Scan for the cell matching the given text and deliver its [x, y] coordinate at center. 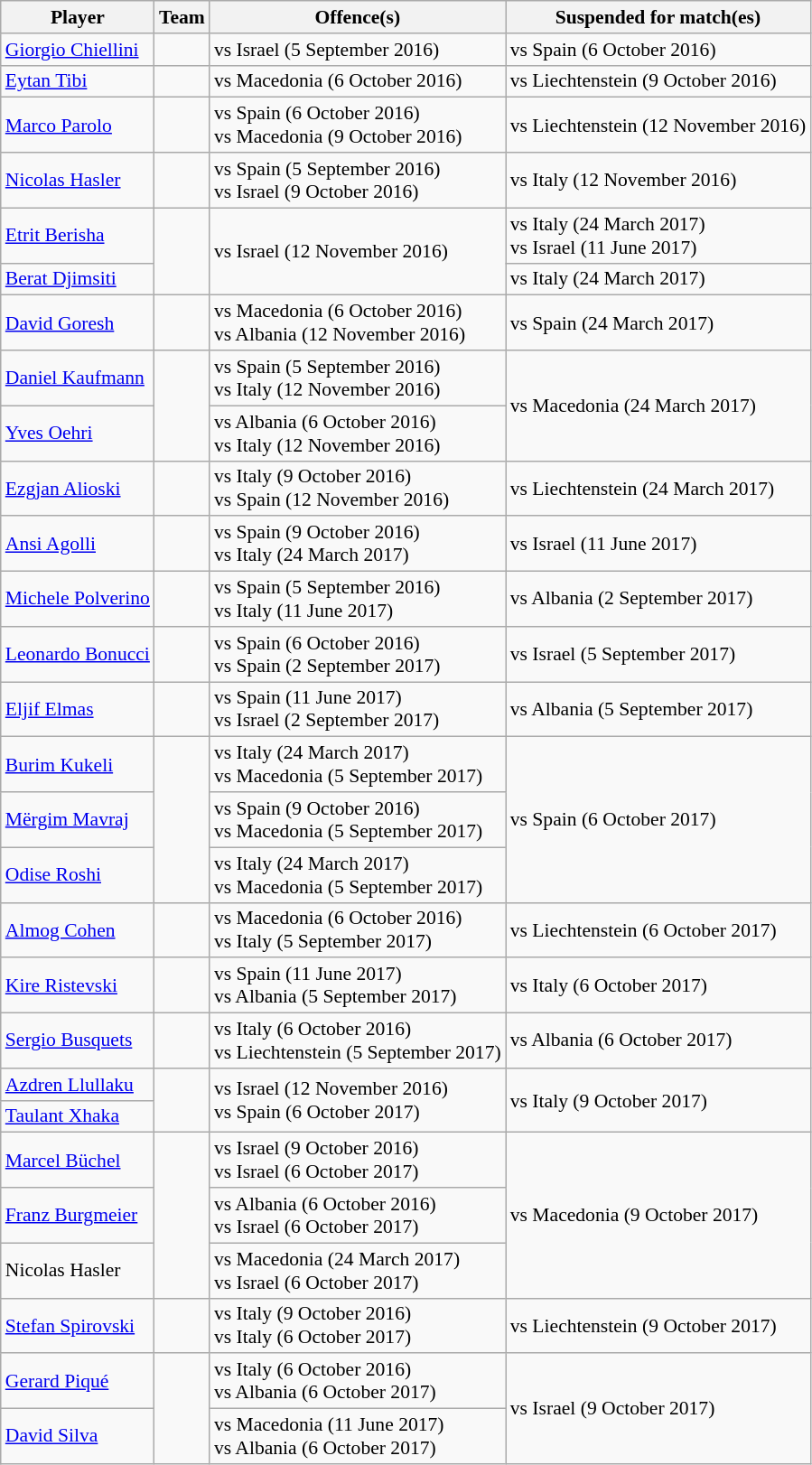
vs Macedonia (6 October 2016) vs Albania (12 November 2016) [358, 323]
Giorgio Chiellini [78, 50]
Ansi Agolli [78, 544]
Leonardo Bonucci [78, 654]
vs Macedonia (6 October 2016) [358, 81]
vs Liechtenstein (9 October 2016) [658, 81]
vs Spain (9 October 2016) vs Italy (24 March 2017) [358, 544]
Eljif Elmas [78, 710]
vs Spain (5 September 2016) vs Italy (11 June 2017) [358, 600]
vs Italy (9 October 2016) vs Italy (6 October 2017) [358, 1326]
vs Macedonia (6 October 2016) vs Italy (5 September 2017) [358, 930]
vs Liechtenstein (6 October 2017) [658, 930]
vs Israel (5 September 2017) [658, 654]
Daniel Kaufmann [78, 378]
Almog Cohen [78, 930]
vs Albania (2 September 2017) [658, 600]
Gerard Piqué [78, 1382]
vs Israel (5 September 2016) [358, 50]
vs Albania (6 October 2016) vs Israel (6 October 2017) [358, 1216]
vs Spain (9 October 2016) vs Macedonia (5 September 2017) [358, 820]
Yves Oehri [78, 434]
Suspended for match(es) [658, 17]
David Silva [78, 1436]
vs Spain (6 October 2017) [658, 820]
Michele Polverino [78, 600]
Marco Parolo [78, 125]
vs Israel (9 October 2016) vs Israel (6 October 2017) [358, 1160]
vs Albania (6 October 2016) vs Italy (12 November 2016) [358, 434]
vs Italy (24 March 2017) [658, 279]
vs Italy (9 October 2017) [658, 1100]
Eytan Tibi [78, 81]
vs Italy (6 October 2016) vs Liechtenstein (5 September 2017) [358, 1040]
Stefan Spirovski [78, 1326]
vs Liechtenstein (24 March 2017) [658, 488]
vs Israel (11 June 2017) [658, 544]
vs Liechtenstein (9 October 2017) [658, 1326]
vs Israel (12 November 2016) vs Spain (6 October 2017) [358, 1100]
Sergio Busquets [78, 1040]
vs Spain (5 September 2016) vs Israel (9 October 2016) [358, 181]
Kire Ristevski [78, 986]
vs Italy (6 October 2016) vs Albania (6 October 2017) [358, 1382]
Player [78, 17]
vs Italy (12 November 2016) [658, 181]
Etrit Berisha [78, 235]
vs Spain (6 October 2016) [658, 50]
vs Israel (12 November 2016) [358, 251]
vs Macedonia (9 October 2017) [658, 1216]
vs Italy (9 October 2016) vs Spain (12 November 2016) [358, 488]
vs Macedonia (24 March 2017) [658, 406]
Franz Burgmeier [78, 1216]
vs Spain (6 October 2016) vs Macedonia (9 October 2016) [358, 125]
vs Macedonia (24 March 2017) vs Israel (6 October 2017) [358, 1270]
vs Liechtenstein (12 November 2016) [658, 125]
vs Israel (9 October 2017) [658, 1409]
Marcel Büchel [78, 1160]
Burim Kukeli [78, 764]
vs Albania (5 September 2017) [658, 710]
Azdren Llullaku [78, 1085]
Mërgim Mavraj [78, 820]
Ezgjan Alioski [78, 488]
Taulant Xhaka [78, 1116]
vs Spain (11 June 2017) vs Israel (2 September 2017) [358, 710]
David Goresh [78, 323]
Berat Djimsiti [78, 279]
vs Macedonia (11 June 2017) vs Albania (6 October 2017) [358, 1436]
vs Spain (24 March 2017) [658, 323]
Offence(s) [358, 17]
Team [182, 17]
vs Spain (6 October 2016) vs Spain (2 September 2017) [358, 654]
vs Spain (11 June 2017) vs Albania (5 September 2017) [358, 986]
vs Spain (5 September 2016) vs Italy (12 November 2016) [358, 378]
vs Italy (24 March 2017)vs Israel (11 June 2017) [658, 235]
vs Albania (6 October 2017) [658, 1040]
vs Italy (6 October 2017) [658, 986]
Odise Roshi [78, 874]
